Pinpoint the cell where the given text exists, returning its (X, Y) midpoint coordinate. 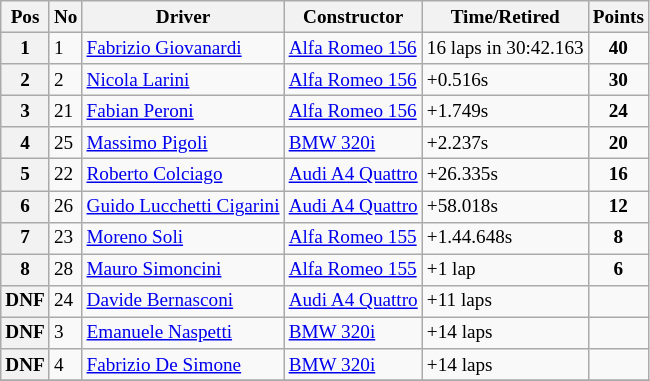
Emanuele Naspetti (183, 333)
26 (66, 206)
+1 lap (505, 270)
Fabrizio Giovanardi (183, 48)
12 (618, 206)
30 (618, 80)
16 (618, 175)
22 (66, 175)
+26.335s (505, 175)
Guido Lucchetti Cigarini (183, 206)
Time/Retired (505, 17)
Nicola Larini (183, 80)
Driver (183, 17)
Massimo Pigoli (183, 143)
+1.749s (505, 111)
Points (618, 17)
Moreno Soli (183, 238)
21 (66, 111)
+58.018s (505, 206)
Fabian Peroni (183, 111)
23 (66, 238)
28 (66, 270)
Pos (26, 17)
5 (26, 175)
+1.44.648s (505, 238)
No (66, 17)
+2.237s (505, 143)
7 (26, 238)
+11 laps (505, 301)
Mauro Simoncini (183, 270)
25 (66, 143)
+0.516s (505, 80)
16 laps in 30:42.163 (505, 48)
40 (618, 48)
20 (618, 143)
Constructor (353, 17)
Davide Bernasconi (183, 301)
Roberto Colciago (183, 175)
Fabrizio De Simone (183, 365)
